Scan for the cell matching the given text and deliver its [x, y] coordinate at center. 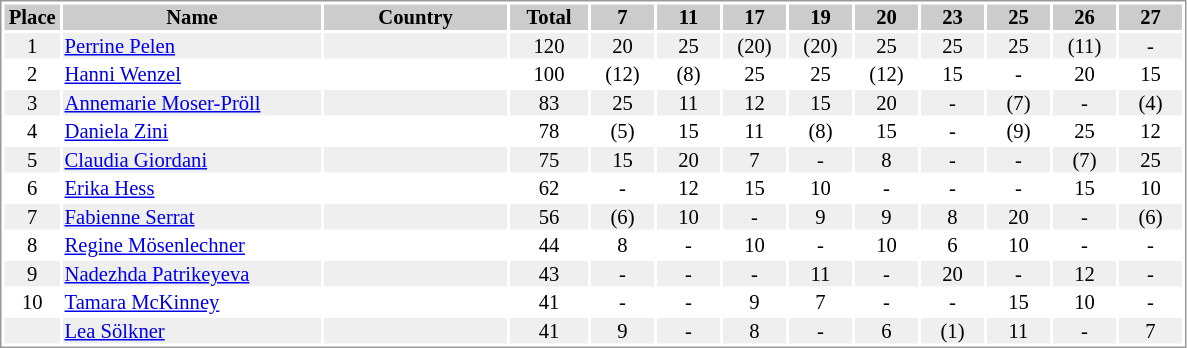
Tamara McKinney [192, 303]
43 [549, 274]
Annemarie Moser-Pröll [192, 103]
Daniela Zini [192, 131]
100 [549, 75]
(5) [622, 131]
Country [416, 17]
Fabienne Serrat [192, 217]
(4) [1150, 103]
(9) [1018, 131]
(11) [1084, 46]
78 [549, 131]
Place [32, 17]
3 [32, 103]
Claudia Giordani [192, 160]
Erika Hess [192, 189]
Perrine Pelen [192, 46]
Nadezhda Patrikeyeva [192, 274]
120 [549, 46]
17 [754, 17]
23 [952, 17]
Hanni Wenzel [192, 75]
83 [549, 103]
5 [32, 160]
56 [549, 217]
2 [32, 75]
4 [32, 131]
Lea Sölkner [192, 331]
Name [192, 17]
27 [1150, 17]
19 [820, 17]
1 [32, 46]
Total [549, 17]
44 [549, 245]
Regine Mösenlechner [192, 245]
75 [549, 160]
26 [1084, 17]
(1) [952, 331]
62 [549, 189]
